Detect which cell encompasses the target text, then output its [X, Y] center coordinate. 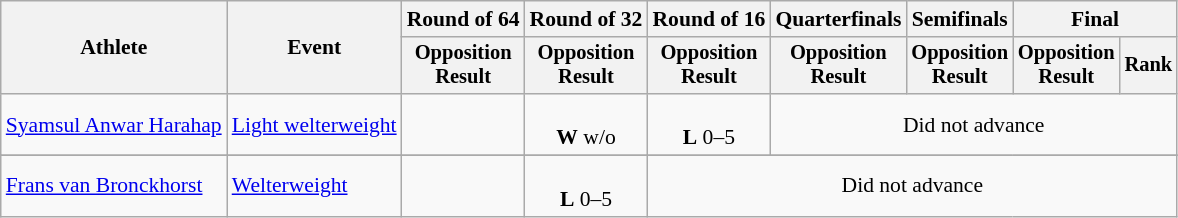
Welterweight [314, 186]
Semifinals [960, 19]
Round of 64 [464, 19]
Rank [1149, 66]
Final [1095, 19]
Round of 16 [708, 19]
Frans van Bronckhorst [114, 186]
Round of 32 [586, 19]
Quarterfinals [838, 19]
Syamsul Anwar Harahap [114, 124]
Athlete [114, 48]
W w/o [586, 124]
Event [314, 48]
Light welterweight [314, 124]
